Search for the cell housing the specified text and yield its (X, Y) center coordinate. 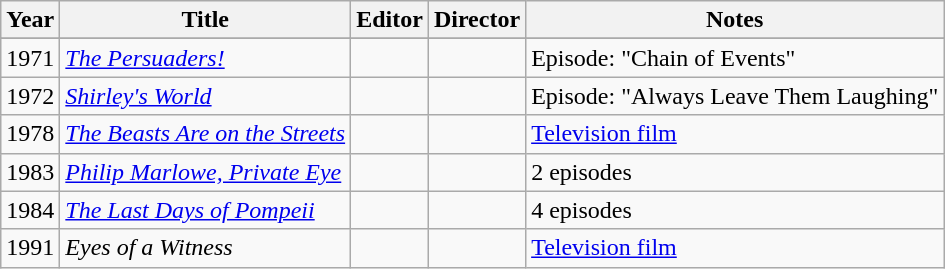
1971 (30, 58)
Philip Marlowe, Private Eye (206, 172)
The Persuaders! (206, 58)
Eyes of a Witness (206, 248)
Notes (735, 20)
The Last Days of Pompeii (206, 210)
1972 (30, 96)
Year (30, 20)
The Beasts Are on the Streets (206, 134)
Director (476, 20)
Episode: "Always Leave Them Laughing" (735, 96)
Title (206, 20)
1983 (30, 172)
1984 (30, 210)
Shirley's World (206, 96)
Editor (390, 20)
4 episodes (735, 210)
1978 (30, 134)
Episode: "Chain of Events" (735, 58)
1991 (30, 248)
2 episodes (735, 172)
